Search for the cell housing the specified text and yield its [x, y] center coordinate. 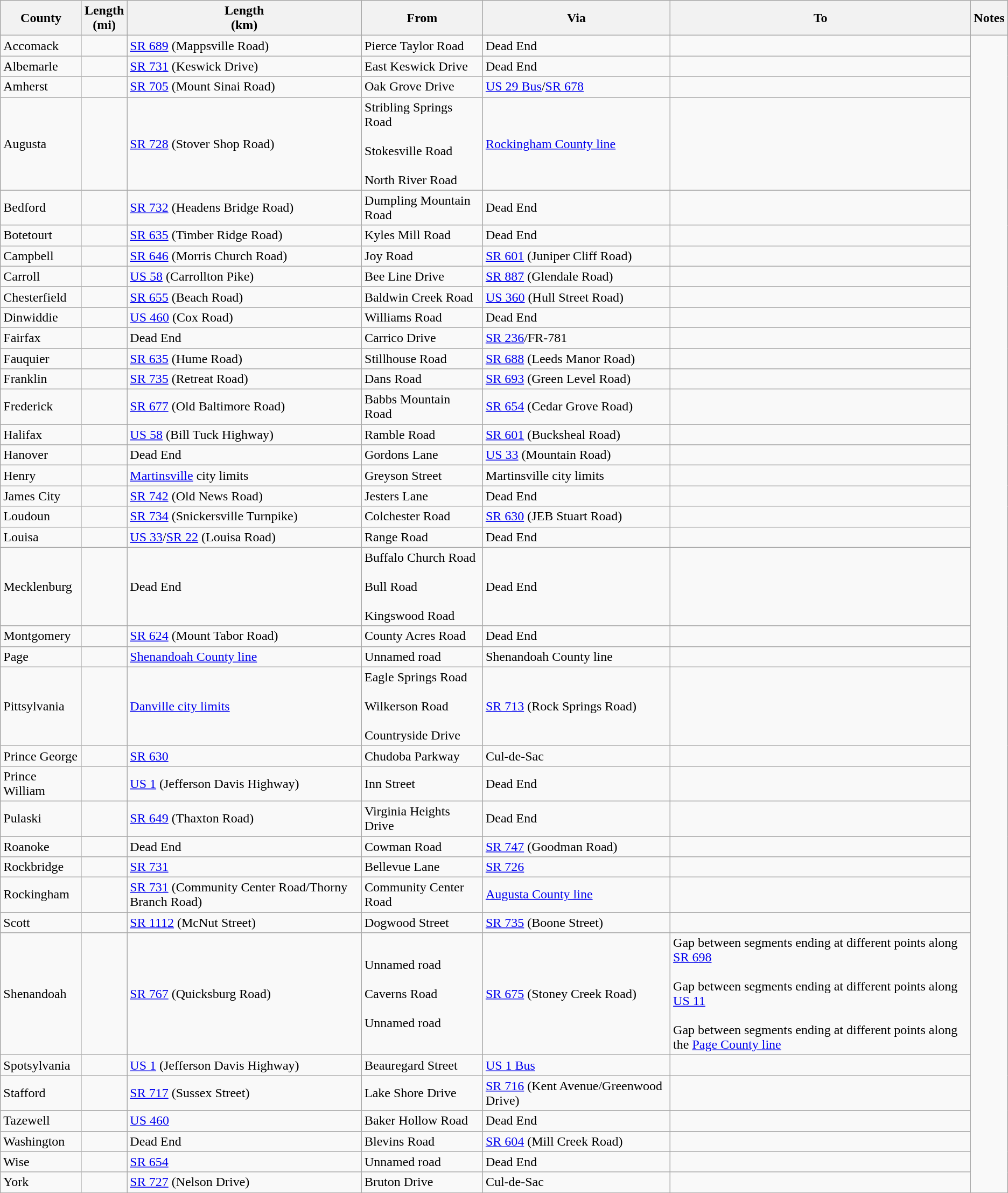
Jesters Lane [422, 496]
Shenandoah [41, 994]
SR 887 (Glendale Road) [576, 276]
From [422, 18]
SR 630 (JEB Stuart Road) [576, 517]
Spotsylvania [41, 1065]
Carroll [41, 276]
Rockbridge [41, 867]
Chesterfield [41, 297]
SR 731 (Community Center Road/Thorny Branch Road) [244, 895]
SR 731 (Keswick Drive) [244, 66]
Rockingham [41, 895]
Pittsylvania [41, 706]
SR 649 (Thaxton Road) [244, 819]
SR 742 (Old News Road) [244, 496]
SR 688 (Leeds Manor Road) [576, 358]
Louisa [41, 537]
US 460 [244, 1121]
SR 655 (Beach Road) [244, 297]
SR 630 [244, 756]
Bellevue Lane [422, 867]
Bruton Drive [422, 1182]
Washington [41, 1141]
SR 677 (Old Baltimore Road) [244, 407]
Gordons Lane [422, 455]
Eagle Springs RoadWilkerson RoadCountryside Drive [422, 706]
SR 726 [576, 867]
SR 728 (Stover Shop Road) [244, 143]
SR 604 (Mill Creek Road) [576, 1141]
SR 713 (Rock Springs Road) [576, 706]
Mecklenburg [41, 587]
SR 717 (Sussex Street) [244, 1093]
Beauregard Street [422, 1065]
Dogwood Street [422, 923]
Tazewell [41, 1121]
Lake Shore Drive [422, 1093]
Bee Line Drive [422, 276]
SR 601 (Bucksheal Road) [576, 435]
Accomack [41, 46]
Oak Grove Drive [422, 87]
SR 734 (Snickersville Turnpike) [244, 517]
US 360 (Hull Street Road) [576, 297]
SR 716 (Kent Avenue/Greenwood Drive) [576, 1093]
Franklin [41, 379]
Henry [41, 476]
SR 735 (Boone Street) [576, 923]
East Keswick Drive [422, 66]
Pierce Taylor Road [422, 46]
Albemarle [41, 66]
Community Center Road [422, 895]
SR 236/FR-781 [576, 338]
SR 646 (Morris Church Road) [244, 256]
Buffalo Church RoadBull RoadKingswood Road [422, 587]
Notes [989, 18]
Halifax [41, 435]
Pulaski [41, 819]
Stafford [41, 1093]
To [821, 18]
US 33/SR 22 (Louisa Road) [244, 537]
Fairfax [41, 338]
SR 675 (Stoney Creek Road) [576, 994]
Baker Hollow Road [422, 1121]
Scott [41, 923]
Page [41, 657]
Baldwin Creek Road [422, 297]
Length(km) [244, 18]
County [41, 18]
SR 689 (Mappsville Road) [244, 46]
SR 767 (Quicksburg Road) [244, 994]
SR 727 (Nelson Drive) [244, 1182]
Kyles Mill Road [422, 235]
SR 635 (Timber Ridge Road) [244, 235]
SR 601 (Juniper Cliff Road) [576, 256]
Unnamed roadCaverns RoadUnnamed road [422, 994]
Carrico Drive [422, 338]
Babbs Mountain Road [422, 407]
SR 747 (Goodman Road) [576, 846]
Bedford [41, 208]
Fauquier [41, 358]
US 29 Bus/SR 678 [576, 87]
Length(mi) [104, 18]
US 58 (Carrollton Pike) [244, 276]
US 33 (Mountain Road) [576, 455]
SR 1112 (McNut Street) [244, 923]
County Acres Road [422, 636]
SR 693 (Green Level Road) [576, 379]
Via [576, 18]
Virginia Heights Drive [422, 819]
Campbell [41, 256]
Greyson Street [422, 476]
SR 654 [244, 1162]
SR 705 (Mount Sinai Road) [244, 87]
Prince George [41, 756]
Prince William [41, 783]
Stribling Springs RoadStokesville RoadNorth River Road [422, 143]
Ramble Road [422, 435]
Dans Road [422, 379]
Cowman Road [422, 846]
Montgomery [41, 636]
SR 731 [244, 867]
Joy Road [422, 256]
SR 732 (Headens Bridge Road) [244, 208]
SR 654 (Cedar Grove Road) [576, 407]
Amherst [41, 87]
Blevins Road [422, 1141]
Williams Road [422, 317]
Rockingham County line [576, 143]
Dumpling Mountain Road [422, 208]
SR 635 (Hume Road) [244, 358]
Botetourt [41, 235]
US 460 (Cox Road) [244, 317]
York [41, 1182]
SR 624 (Mount Tabor Road) [244, 636]
Chudoba Parkway [422, 756]
US 58 (Bill Tuck Highway) [244, 435]
Hanover [41, 455]
Augusta [41, 143]
SR 735 (Retreat Road) [244, 379]
Dinwiddie [41, 317]
Colchester Road [422, 517]
Range Road [422, 537]
US 1 Bus [576, 1065]
Stillhouse Road [422, 358]
Roanoke [41, 846]
Wise [41, 1162]
Inn Street [422, 783]
Frederick [41, 407]
Danville city limits [244, 706]
James City [41, 496]
Augusta County line [576, 895]
Loudoun [41, 517]
